For the text-containing cell, return its midpoint in [x, y] coordinate format. 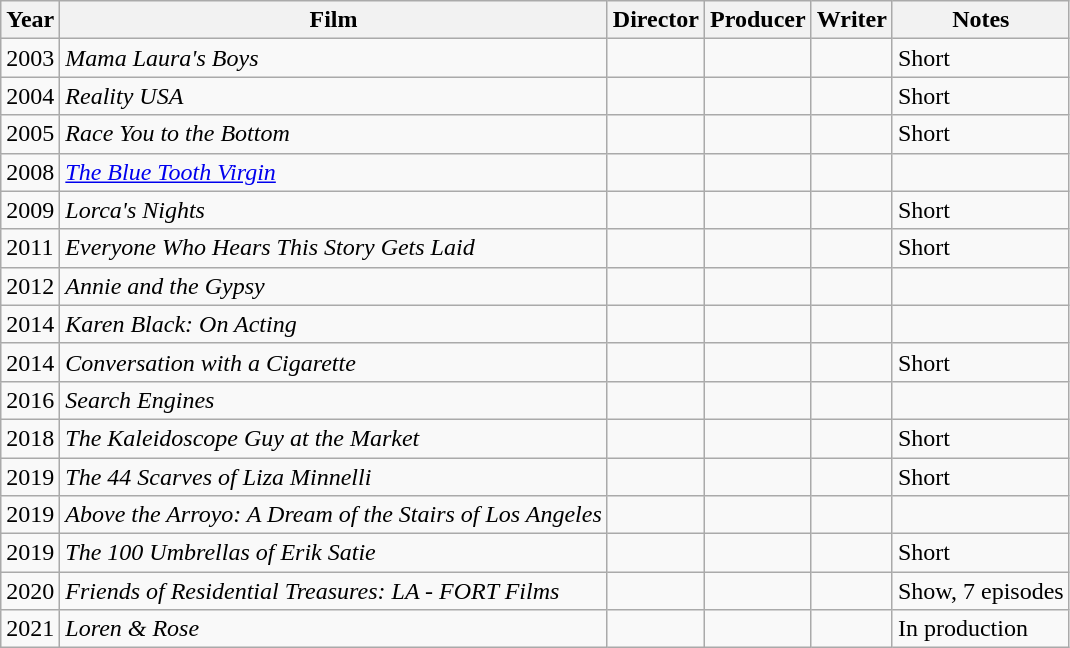
The 100 Umbrellas of Erik Satie [334, 553]
2005 [30, 134]
2003 [30, 58]
2021 [30, 629]
Writer [852, 20]
Race You to the Bottom [334, 134]
2016 [30, 400]
The Kaleidoscope Guy at the Market [334, 438]
Director [656, 20]
2011 [30, 248]
Reality USA [334, 96]
Karen Black: On Acting [334, 324]
2018 [30, 438]
Above the Arroyo: A Dream of the Stairs of Los Angeles [334, 515]
Annie and the Gypsy [334, 286]
Search Engines [334, 400]
Film [334, 20]
Mama Laura's Boys [334, 58]
Conversation with a Cigarette [334, 362]
Notes [980, 20]
Producer [758, 20]
Show, 7 episodes [980, 591]
2008 [30, 172]
2009 [30, 210]
Everyone Who Hears This Story Gets Laid [334, 248]
Loren & Rose [334, 629]
2004 [30, 96]
The 44 Scarves of Liza Minnelli [334, 477]
Lorca's Nights [334, 210]
2020 [30, 591]
Friends of Residential Treasures: LA - FORT Films [334, 591]
2012 [30, 286]
Year [30, 20]
In production [980, 629]
The Blue Tooth Virgin [334, 172]
